Detect which cell encompasses the target text, then output its (X, Y) center coordinate. 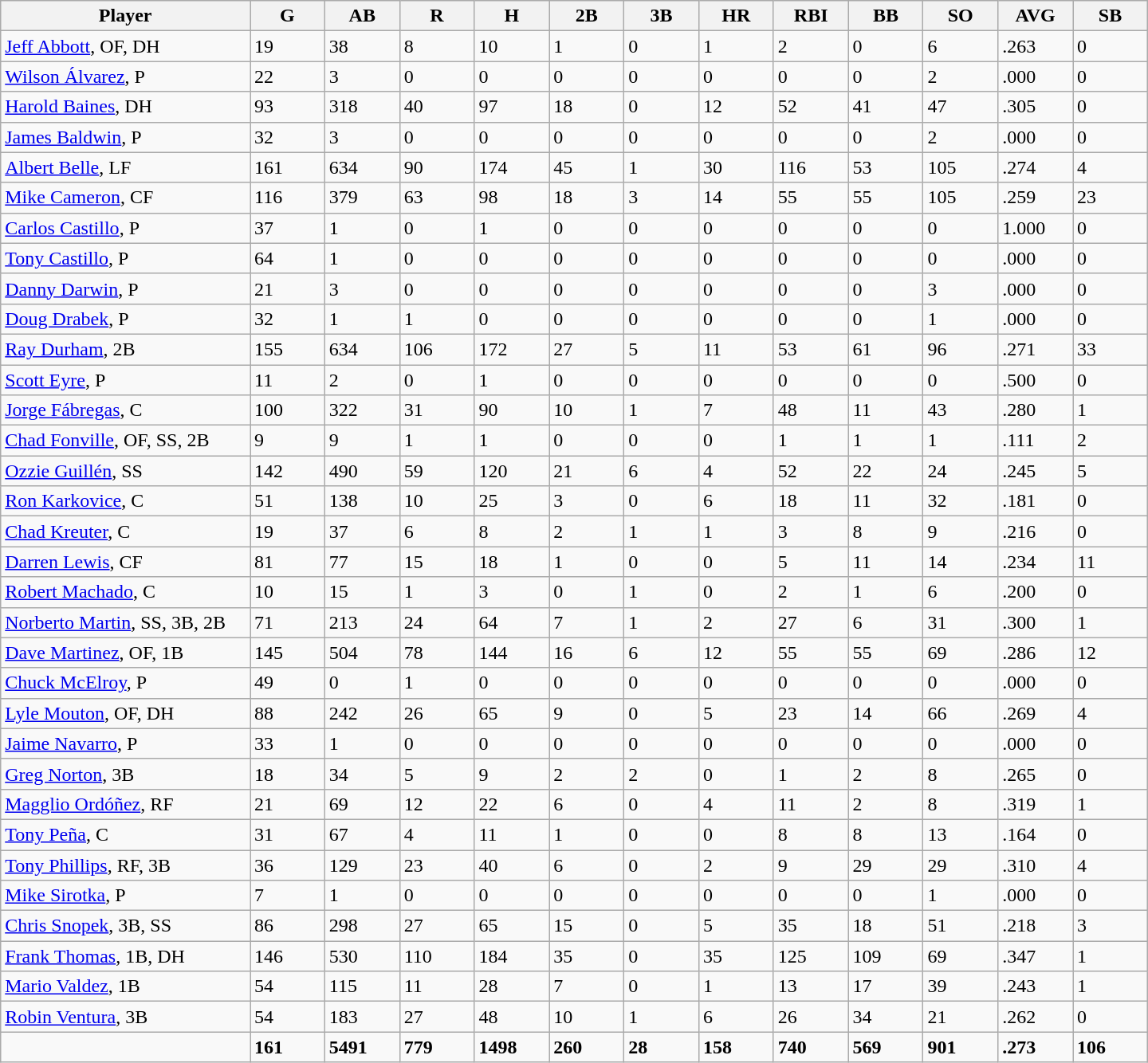
25 (512, 501)
Danny Darwin, P (126, 288)
.280 (1036, 410)
AB (362, 16)
901 (961, 1047)
115 (362, 987)
Norberto Martin, SS, 3B, 2B (126, 622)
H (512, 16)
Tony Phillips, RF, 3B (126, 865)
125 (811, 956)
81 (288, 562)
Scott Eyre, P (126, 380)
41 (886, 107)
49 (288, 683)
.347 (1036, 956)
.234 (1036, 562)
Magglio Ordóñez, RF (126, 804)
3B (662, 16)
.269 (1036, 713)
.319 (1036, 804)
174 (512, 167)
Robert Machado, C (126, 592)
Ozzie Guillén, SS (126, 471)
Mario Valdez, 1B (126, 987)
Jaime Navarro, P (126, 743)
530 (362, 956)
322 (362, 410)
38 (362, 46)
2B (587, 16)
Tony Peña, C (126, 834)
100 (288, 410)
RBI (811, 16)
138 (362, 501)
BB (886, 16)
Player (126, 16)
47 (961, 107)
.218 (1036, 926)
61 (886, 349)
.273 (1036, 1047)
16 (587, 653)
.216 (1036, 531)
.164 (1036, 834)
Tony Castillo, P (126, 258)
.300 (1036, 622)
1.000 (1036, 228)
.243 (1036, 987)
39 (961, 987)
SO (961, 16)
Chad Kreuter, C (126, 531)
98 (512, 198)
Robin Ventura, 3B (126, 1017)
.245 (1036, 471)
17 (886, 987)
SB (1111, 16)
AVG (1036, 16)
1498 (512, 1047)
Carlos Castillo, P (126, 228)
.181 (1036, 501)
.310 (1036, 865)
379 (362, 198)
93 (288, 107)
Chad Fonville, OF, SS, 2B (126, 441)
120 (512, 471)
129 (362, 865)
Albert Belle, LF (126, 167)
Dave Martinez, OF, 1B (126, 653)
.274 (1036, 167)
145 (288, 653)
Ray Durham, 2B (126, 349)
.259 (1036, 198)
Jeff Abbott, OF, DH (126, 46)
63 (437, 198)
Jorge Fábregas, C (126, 410)
.271 (1036, 349)
.500 (1036, 380)
Greg Norton, 3B (126, 774)
142 (288, 471)
43 (961, 410)
144 (512, 653)
Mike Cameron, CF (126, 198)
Ron Karkovice, C (126, 501)
86 (288, 926)
97 (512, 107)
Lyle Mouton, OF, DH (126, 713)
Darren Lewis, CF (126, 562)
490 (362, 471)
Harold Baines, DH (126, 107)
Mike Sirotka, P (126, 896)
.200 (1036, 592)
183 (362, 1017)
78 (437, 653)
96 (961, 349)
109 (886, 956)
242 (362, 713)
Chris Snopek, 3B, SS (126, 926)
146 (288, 956)
.286 (1036, 653)
Chuck McElroy, P (126, 683)
504 (362, 653)
158 (736, 1047)
110 (437, 956)
45 (587, 167)
66 (961, 713)
HR (736, 16)
298 (362, 926)
Frank Thomas, 1B, DH (126, 956)
G (288, 16)
155 (288, 349)
260 (587, 1047)
30 (736, 167)
R (437, 16)
71 (288, 622)
59 (437, 471)
318 (362, 107)
88 (288, 713)
569 (886, 1047)
77 (362, 562)
Wilson Álvarez, P (126, 76)
172 (512, 349)
.263 (1036, 46)
36 (288, 865)
779 (437, 1047)
67 (362, 834)
James Baldwin, P (126, 137)
Doug Drabek, P (126, 319)
.262 (1036, 1017)
.111 (1036, 441)
213 (362, 622)
.305 (1036, 107)
5491 (362, 1047)
184 (512, 956)
.265 (1036, 774)
740 (811, 1047)
